Provide the [X, Y] coordinate of the cell's center where the given text is located.  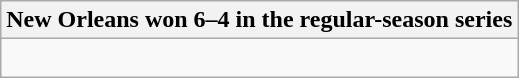
New Orleans won 6–4 in the regular-season series [260, 20]
